Return the (x, y) coordinate for the center point of the cell that contains the specified text.  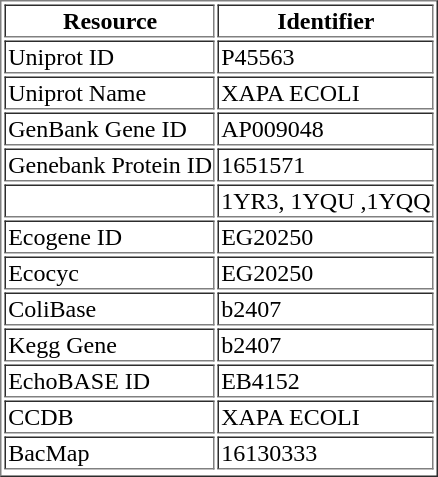
EB4152 (326, 380)
Ecogene ID (110, 236)
BacMap (110, 452)
Resource (110, 20)
GenBank Gene ID (110, 128)
CCDB (110, 416)
ColiBase (110, 308)
1651571 (326, 164)
Uniprot ID (110, 56)
Kegg Gene (110, 344)
Genebank Protein ID (110, 164)
16130333 (326, 452)
Identifier (326, 20)
1YR3, 1YQU ,1YQQ (326, 200)
Ecocyc (110, 272)
Uniprot Name (110, 92)
AP009048 (326, 128)
EchoBASE ID (110, 380)
P45563 (326, 56)
